Output the [x, y] coordinate of the center of the cell containing the given text.  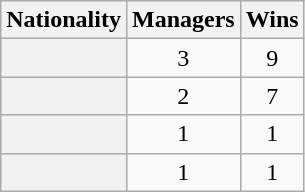
2 [183, 96]
Managers [183, 20]
Wins [272, 20]
3 [183, 58]
7 [272, 96]
Nationality [64, 20]
9 [272, 58]
